Search for the cell housing the specified text and yield its [x, y] center coordinate. 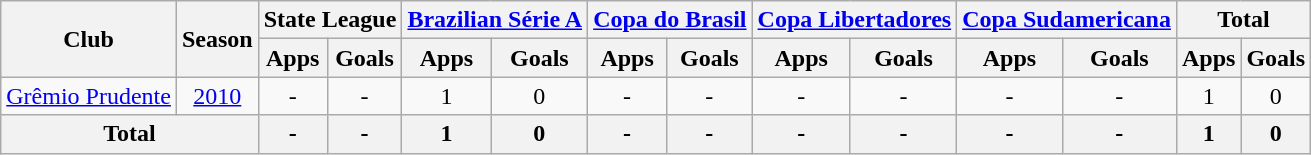
Brazilian Série A [495, 20]
2010 [217, 96]
Club [89, 39]
Season [217, 39]
Copa do Brasil [670, 20]
Copa Libertadores [854, 20]
Copa Sudamericana [1067, 20]
Grêmio Prudente [89, 96]
State League [330, 20]
